Pinpoint the cell where the given text exists, returning its (X, Y) midpoint coordinate. 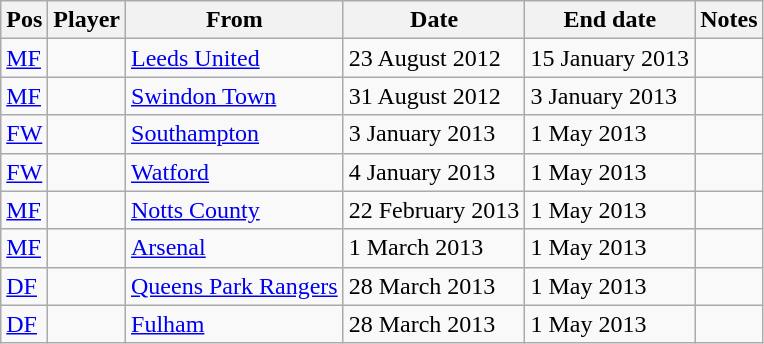
Arsenal (235, 248)
23 August 2012 (434, 58)
From (235, 20)
Notes (729, 20)
Date (434, 20)
Watford (235, 172)
Leeds United (235, 58)
Southampton (235, 134)
15 January 2013 (610, 58)
Fulham (235, 324)
Queens Park Rangers (235, 286)
Notts County (235, 210)
31 August 2012 (434, 96)
End date (610, 20)
Pos (24, 20)
Player (87, 20)
22 February 2013 (434, 210)
Swindon Town (235, 96)
1 March 2013 (434, 248)
4 January 2013 (434, 172)
